Find where the given text appears and provide that cell's center as [x, y] coordinate. 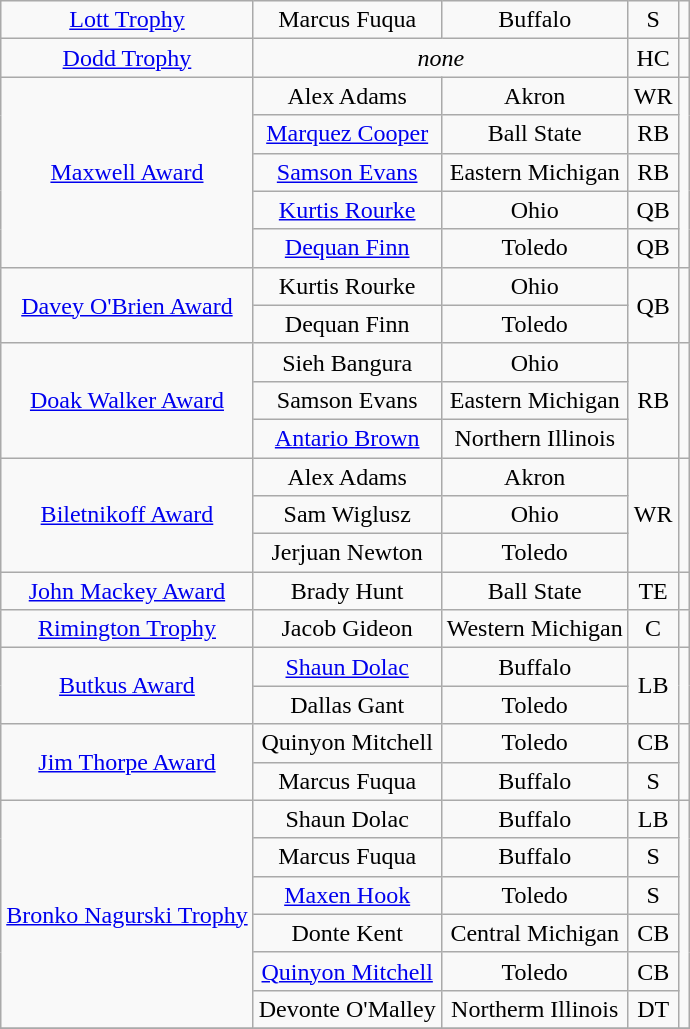
Sieh Bangura [347, 362]
Maxwell Award [127, 172]
none [440, 58]
Rimington Trophy [127, 629]
Jim Thorpe Award [127, 762]
Sam Wiglusz [347, 515]
Doak Walker Award [127, 400]
TE [653, 591]
John Mackey Award [127, 591]
Biletnikoff Award [127, 515]
Western Michigan [534, 629]
Davey O'Brien Award [127, 305]
Dodd Trophy [127, 58]
Jerjuan Newton [347, 553]
Lott Trophy [127, 20]
Maxen Hook [347, 895]
Antario Brown [347, 438]
Dallas Gant [347, 705]
Devonte O'Malley [347, 1009]
Brady Hunt [347, 591]
Central Michigan [534, 933]
DT [653, 1009]
Northerm Illinois [534, 1009]
Jacob Gideon [347, 629]
Northern Illinois [534, 438]
HC [653, 58]
Marquez Cooper [347, 134]
Butkus Award [127, 686]
Donte Kent [347, 933]
C [653, 629]
Bronko Nagurski Trophy [127, 914]
